Return (x, y) of the center of cell containing provided text 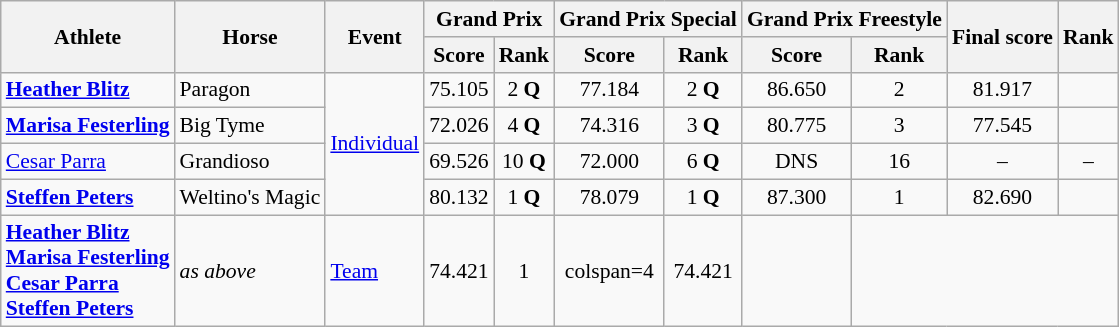
Grand Prix Special (648, 19)
3 (899, 126)
DNS (797, 162)
Cesar Parra (88, 162)
Grand Prix Freestyle (844, 19)
87.300 (797, 197)
Big Tyme (250, 126)
Paragon (250, 90)
Final score (1002, 36)
Grandioso (250, 162)
4 Q (524, 126)
6 Q (702, 162)
Weltino's Magic (250, 197)
69.526 (458, 162)
81.917 (1002, 90)
75.105 (458, 90)
82.690 (1002, 197)
Team (374, 271)
Event (374, 36)
80.775 (797, 126)
Marisa Festerling (88, 126)
77.184 (609, 90)
72.000 (609, 162)
3 Q (702, 126)
74.316 (609, 126)
Grand Prix (489, 19)
16 (899, 162)
as above (250, 271)
86.650 (797, 90)
80.132 (458, 197)
72.026 (458, 126)
78.079 (609, 197)
77.545 (1002, 126)
colspan=4 (609, 271)
Heather BlitzMarisa FesterlingCesar ParraSteffen Peters (88, 271)
2 (899, 90)
Athlete (88, 36)
10 Q (524, 162)
Horse (250, 36)
Individual (374, 143)
Steffen Peters (88, 197)
Heather Blitz (88, 90)
